Search for the cell housing the specified text and yield its [x, y] center coordinate. 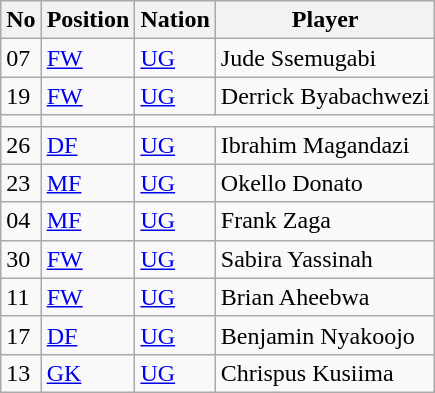
17 [21, 335]
Benjamin Nyakoojo [325, 335]
Derrick Byabachwezi [325, 96]
Frank Zaga [325, 221]
07 [21, 58]
26 [21, 145]
Nation [175, 20]
Okello Donato [325, 183]
23 [21, 183]
04 [21, 221]
19 [21, 96]
Sabira Yassinah [325, 259]
Brian Aheebwa [325, 297]
11 [21, 297]
Jude Ssemugabi [325, 58]
Position [88, 20]
GK [88, 373]
Ibrahim Magandazi [325, 145]
13 [21, 373]
Player [325, 20]
No [21, 20]
Chrispus Kusiima [325, 373]
30 [21, 259]
